Extract the (X, Y) coordinate from the center of the cell holding the provided text.  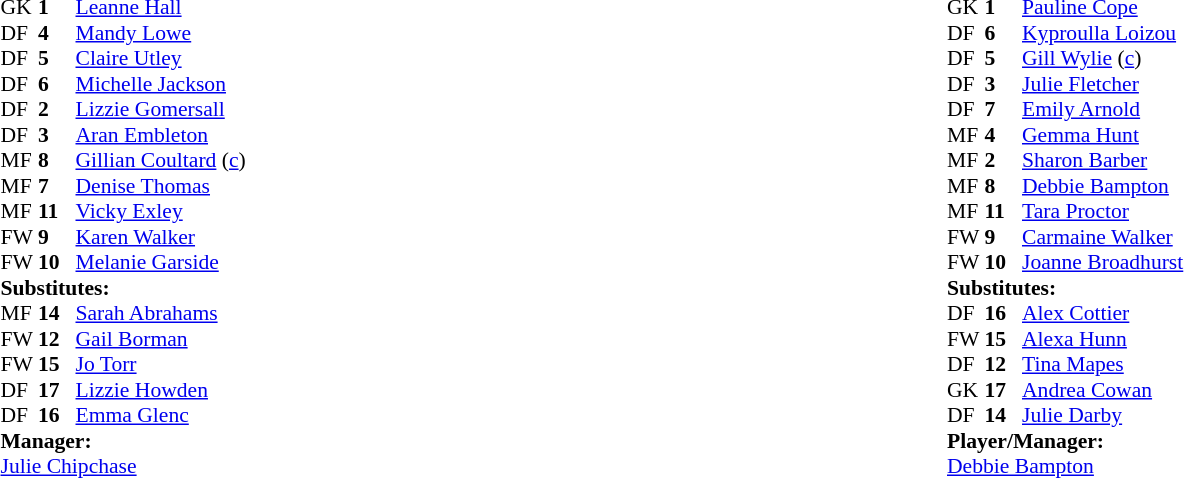
Gillian Coultard (c) (161, 161)
Alex Cottier (1102, 313)
Julie Fletcher (1102, 84)
Alexa Hunn (1102, 339)
Aran Embleton (161, 135)
Emily Arnold (1102, 109)
Sarah Abrahams (161, 313)
Joanne Broadhurst (1102, 263)
Tara Proctor (1102, 211)
Gill Wylie (c) (1102, 59)
Vicky Exley (161, 211)
Kyproulla Loizou (1102, 33)
Manager: (122, 441)
Lizzie Howden (161, 390)
Lizzie Gomersall (161, 109)
Melanie Garside (161, 263)
GK (966, 390)
Mandy Lowe (161, 33)
Claire Utley (161, 59)
Sharon Barber (1102, 161)
Denise Thomas (161, 186)
Michelle Jackson (161, 84)
Karen Walker (161, 237)
Debbie Bampton (1102, 186)
Carmaine Walker (1102, 237)
Player/Manager: (1065, 441)
Julie Darby (1102, 415)
Jo Torr (161, 365)
Andrea Cowan (1102, 390)
Gail Borman (161, 339)
Gemma Hunt (1102, 135)
Emma Glenc (161, 415)
Tina Mapes (1102, 365)
